Determine the [X, Y] coordinate at the center of the cell enclosing the given text.  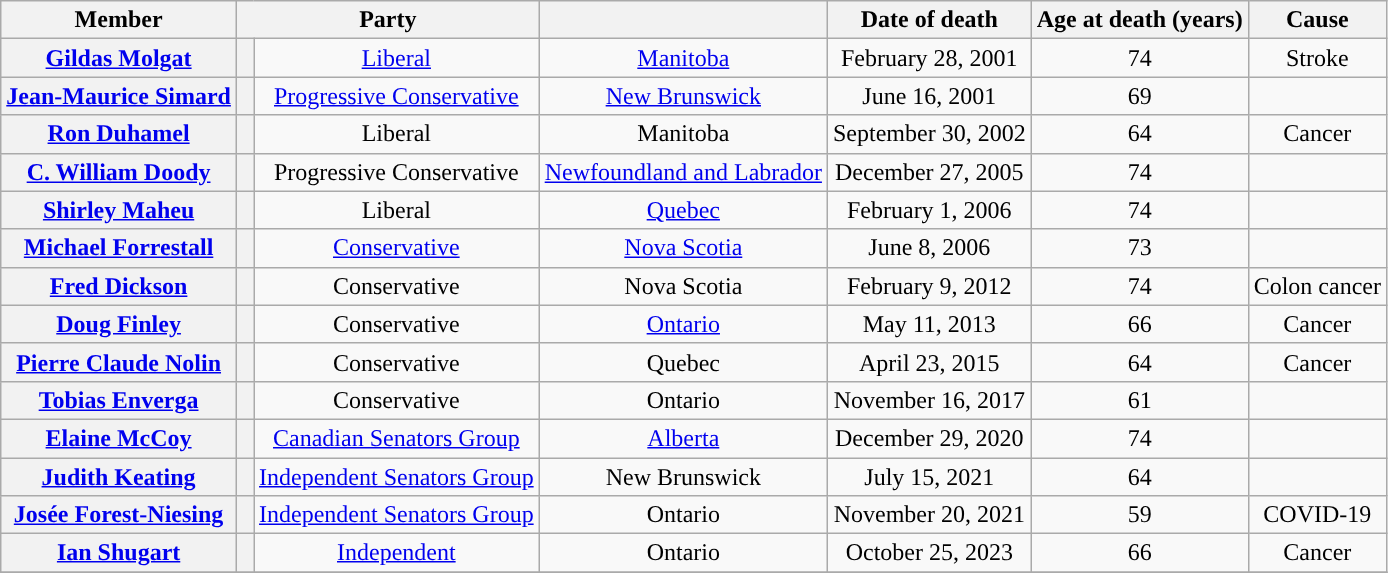
Canadian Senators Group [397, 438]
Colon cancer [1317, 286]
Pierre Claude Nolin [119, 362]
Independent [397, 553]
November 20, 2021 [929, 515]
December 27, 2005 [929, 172]
February 9, 2012 [929, 286]
Gildas Molgat [119, 58]
Cause [1317, 20]
73 [1140, 248]
December 29, 2020 [929, 438]
Stroke [1317, 58]
Party [388, 20]
Age at death (years) [1140, 20]
Newfoundland and Labrador [683, 172]
Ron Duhamel [119, 134]
Jean-Maurice Simard [119, 96]
November 16, 2017 [929, 400]
Judith Keating [119, 477]
Shirley Maheu [119, 210]
Ian Shugart [119, 553]
June 8, 2006 [929, 248]
COVID-19 [1317, 515]
Tobias Enverga [119, 400]
June 16, 2001 [929, 96]
Josée Forest-Niesing [119, 515]
Elaine McCoy [119, 438]
September 30, 2002 [929, 134]
October 25, 2023 [929, 553]
61 [1140, 400]
Date of death [929, 20]
April 23, 2015 [929, 362]
Doug Finley [119, 324]
C. William Doody [119, 172]
59 [1140, 515]
February 1, 2006 [929, 210]
Michael Forrestall [119, 248]
Alberta [683, 438]
February 28, 2001 [929, 58]
May 11, 2013 [929, 324]
Fred Dickson [119, 286]
69 [1140, 96]
July 15, 2021 [929, 477]
Member [119, 20]
